Scan for the cell matching the given text and deliver its (X, Y) coordinate at center. 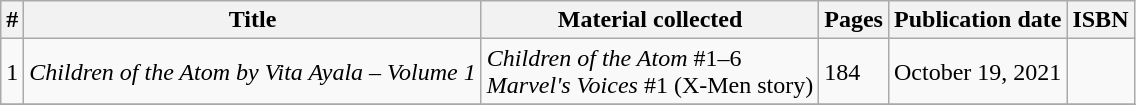
Pages (854, 20)
Children of the Atom #1–6Marvel's Voices #1 (X-Men story) (650, 72)
October 19, 2021 (977, 72)
# (12, 20)
Material collected (650, 20)
ISBN (1100, 20)
Children of the Atom by Vita Ayala – Volume 1 (252, 72)
1 (12, 72)
Title (252, 20)
Publication date (977, 20)
184 (854, 72)
